Scan for the cell matching the given text and deliver its [x, y] coordinate at center. 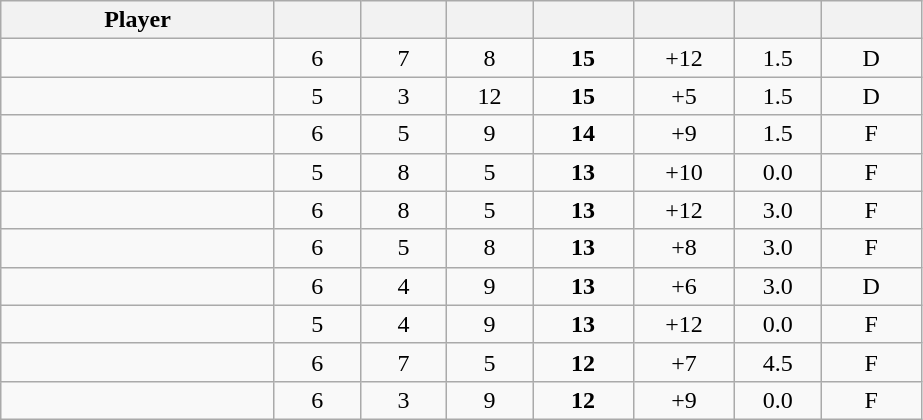
+8 [684, 248]
+7 [684, 362]
14 [582, 134]
4.5 [778, 362]
Player [138, 20]
+6 [684, 286]
+10 [684, 172]
+5 [684, 96]
